Determine the [x, y] coordinate at the center of the cell enclosing the given text.  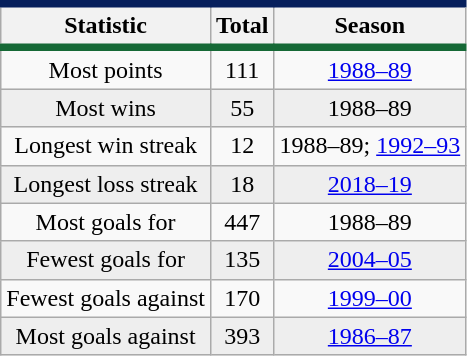
Most wins [106, 108]
1988–89; 1992–93 [370, 146]
447 [242, 222]
Fewest goals for [106, 260]
12 [242, 146]
Fewest goals against [106, 298]
170 [242, 298]
Most goals against [106, 336]
18 [242, 184]
2018–19 [370, 184]
1986–87 [370, 336]
Longest loss streak [106, 184]
135 [242, 260]
Statistic [106, 26]
2004–05 [370, 260]
55 [242, 108]
Longest win streak [106, 146]
111 [242, 68]
Season [370, 26]
Most points [106, 68]
393 [242, 336]
Total [242, 26]
Most goals for [106, 222]
1999–00 [370, 298]
